Return the [x, y] coordinate for the center point of the cell that contains the specified text.  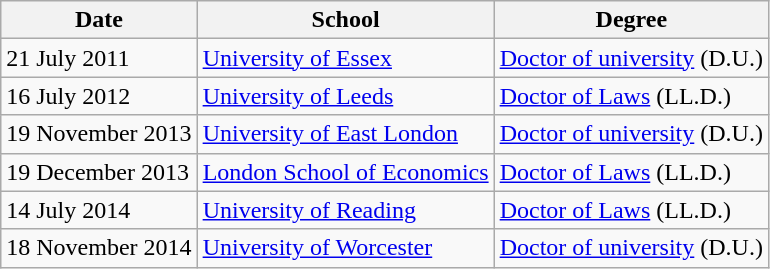
21 July 2011 [99, 58]
University of Essex [346, 58]
University of Reading [346, 210]
University of East London [346, 134]
School [346, 20]
18 November 2014 [99, 248]
University of Leeds [346, 96]
London School of Economics [346, 172]
16 July 2012 [99, 96]
Date [99, 20]
19 December 2013 [99, 172]
14 July 2014 [99, 210]
Degree [631, 20]
University of Worcester [346, 248]
19 November 2013 [99, 134]
